Capture the cell that displays the provided text and extract its [x, y] central coordinate. 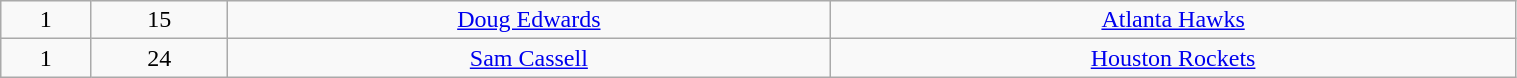
24 [160, 58]
15 [160, 20]
Atlanta Hawks [1173, 20]
Sam Cassell [530, 58]
Houston Rockets [1173, 58]
Doug Edwards [530, 20]
